For the text-containing cell, return its midpoint in (x, y) coordinate format. 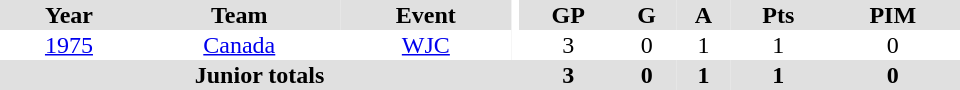
Year (69, 15)
Pts (778, 15)
Event (426, 15)
Canada (240, 45)
G (646, 15)
1975 (69, 45)
WJC (426, 45)
A (704, 15)
Team (240, 15)
Junior totals (260, 75)
PIM (893, 15)
GP (568, 15)
